Return [x, y] of the center of cell containing provided text 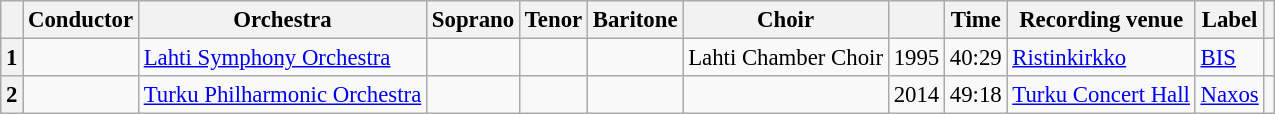
Naxos [1230, 95]
BIS [1230, 58]
1995 [916, 58]
2 [12, 95]
Label [1230, 20]
Lahti Chamber Choir [786, 58]
Tenor [553, 20]
Time [976, 20]
Ristinkirkko [1101, 58]
Baritone [634, 20]
Choir [786, 20]
Conductor [81, 20]
49:18 [976, 95]
Soprano [474, 20]
Turku Philharmonic Orchestra [282, 95]
Turku Concert Hall [1101, 95]
2014 [916, 95]
Recording venue [1101, 20]
Lahti Symphony Orchestra [282, 58]
1 [12, 58]
Orchestra [282, 20]
40:29 [976, 58]
